Return (X, Y) of the center of cell containing provided text 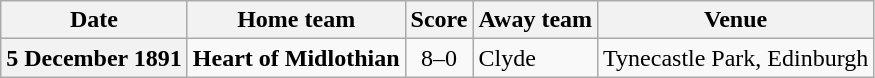
Heart of Midlothian (296, 58)
Clyde (536, 58)
Date (94, 20)
Home team (296, 20)
Venue (736, 20)
8–0 (439, 58)
5 December 1891 (94, 58)
Tynecastle Park, Edinburgh (736, 58)
Away team (536, 20)
Score (439, 20)
